Output the (x, y) coordinate of the center of the cell containing the given text.  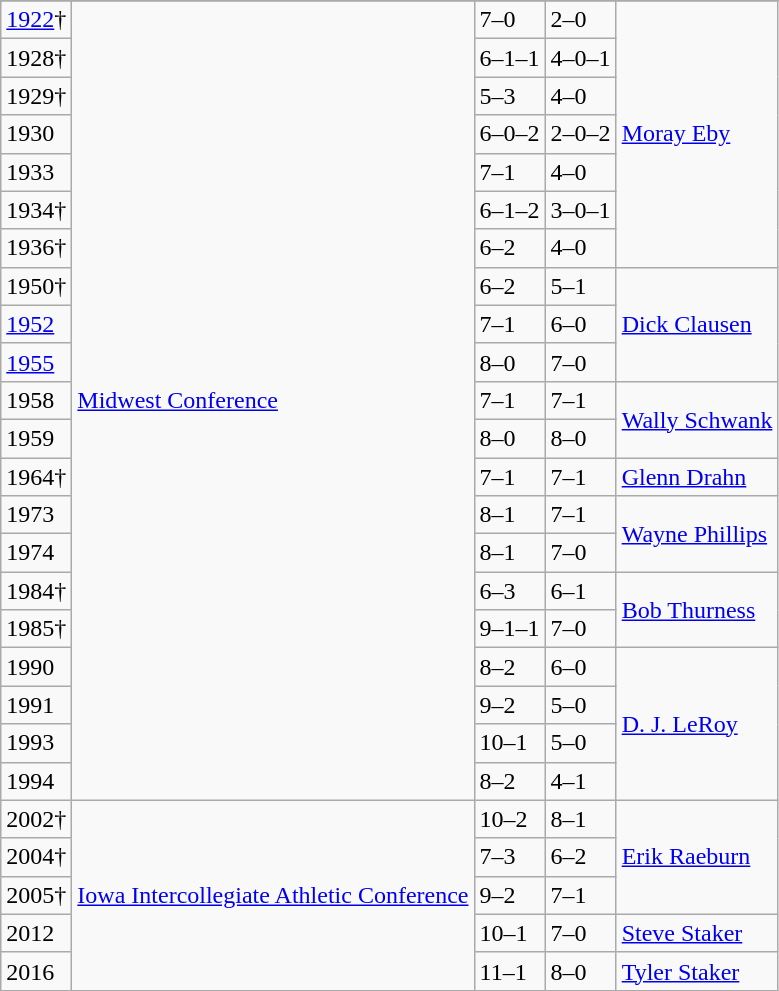
1959 (36, 438)
1958 (36, 400)
1952 (36, 324)
1990 (36, 667)
1922† (36, 20)
6–3 (510, 591)
4–0–1 (580, 58)
1964† (36, 477)
6–0–2 (510, 134)
Wally Schwank (697, 419)
11–1 (510, 971)
1934† (36, 210)
2012 (36, 933)
Moray Eby (697, 134)
10–2 (510, 819)
5–1 (580, 286)
Wayne Phillips (697, 534)
7–3 (510, 857)
1930 (36, 134)
2–0–2 (580, 134)
2004† (36, 857)
9–1–1 (510, 629)
3–0–1 (580, 210)
1994 (36, 781)
Bob Thurness (697, 610)
D. J. LeRoy (697, 724)
4–1 (580, 781)
Erik Raeburn (697, 857)
6–1 (580, 591)
1928† (36, 58)
Midwest Conference (273, 400)
1993 (36, 743)
2016 (36, 971)
Glenn Drahn (697, 477)
1933 (36, 172)
1950† (36, 286)
6–1–1 (510, 58)
Dick Clausen (697, 324)
1936† (36, 248)
Iowa Intercollegiate Athletic Conference (273, 895)
1985† (36, 629)
Steve Staker (697, 933)
1991 (36, 705)
1973 (36, 515)
1984† (36, 591)
2002† (36, 819)
2–0 (580, 20)
5–3 (510, 96)
6–1–2 (510, 210)
2005† (36, 895)
Tyler Staker (697, 971)
1929† (36, 96)
1955 (36, 362)
1974 (36, 553)
